Determine the [X, Y] coordinate at the center of the cell enclosing the given text.  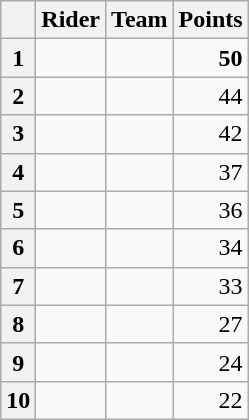
36 [210, 210]
34 [210, 248]
Rider [71, 20]
1 [18, 58]
3 [18, 134]
33 [210, 286]
44 [210, 96]
7 [18, 286]
5 [18, 210]
27 [210, 324]
4 [18, 172]
9 [18, 362]
37 [210, 172]
24 [210, 362]
42 [210, 134]
6 [18, 248]
Team [140, 20]
Points [210, 20]
10 [18, 400]
8 [18, 324]
50 [210, 58]
22 [210, 400]
2 [18, 96]
